Pinpoint the cell where the given text exists, returning its (X, Y) midpoint coordinate. 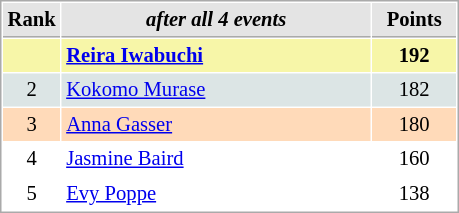
Points (414, 20)
Evy Poppe (216, 194)
2 (32, 90)
138 (414, 194)
Anna Gasser (216, 124)
Rank (32, 20)
160 (414, 158)
Kokomo Murase (216, 90)
192 (414, 56)
4 (32, 158)
3 (32, 124)
Jasmine Baird (216, 158)
after all 4 events (216, 20)
5 (32, 194)
Reira Iwabuchi (216, 56)
182 (414, 90)
180 (414, 124)
